Pinpoint the cell where the given text exists, returning its [X, Y] midpoint coordinate. 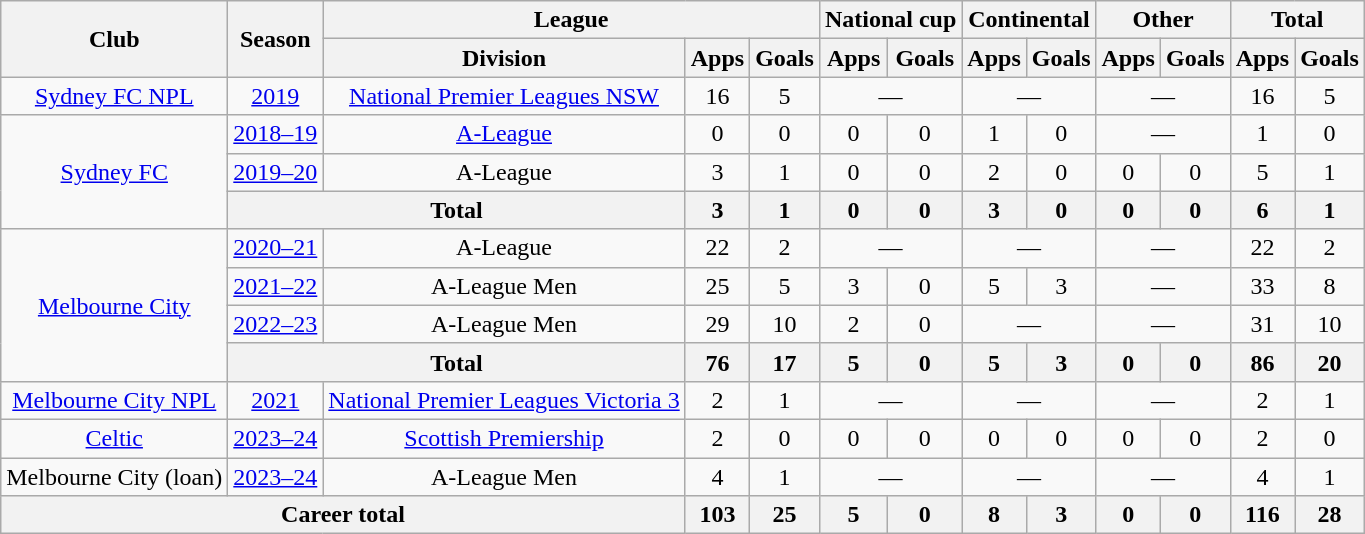
Celtic [114, 438]
Continental [1029, 20]
29 [717, 324]
33 [1262, 286]
2018–19 [276, 134]
2019 [276, 96]
76 [717, 362]
Season [276, 39]
116 [1262, 515]
National Premier Leagues Victoria 3 [504, 400]
National Premier Leagues NSW [504, 96]
Sydney FC NPL [114, 96]
2019–20 [276, 172]
Division [504, 58]
Career total [343, 515]
2022–23 [276, 324]
Melbourne City [114, 305]
17 [785, 362]
Club [114, 39]
League [572, 20]
6 [1262, 210]
Other [1163, 20]
103 [717, 515]
Melbourne City NPL [114, 400]
Melbourne City (loan) [114, 477]
31 [1262, 324]
Scottish Premiership [504, 438]
National cup [890, 20]
86 [1262, 362]
Sydney FC [114, 172]
2021 [276, 400]
2021–22 [276, 286]
2020–21 [276, 248]
20 [1330, 362]
28 [1330, 515]
